From the cell containing the given text, extract its center point as [x, y] coordinate. 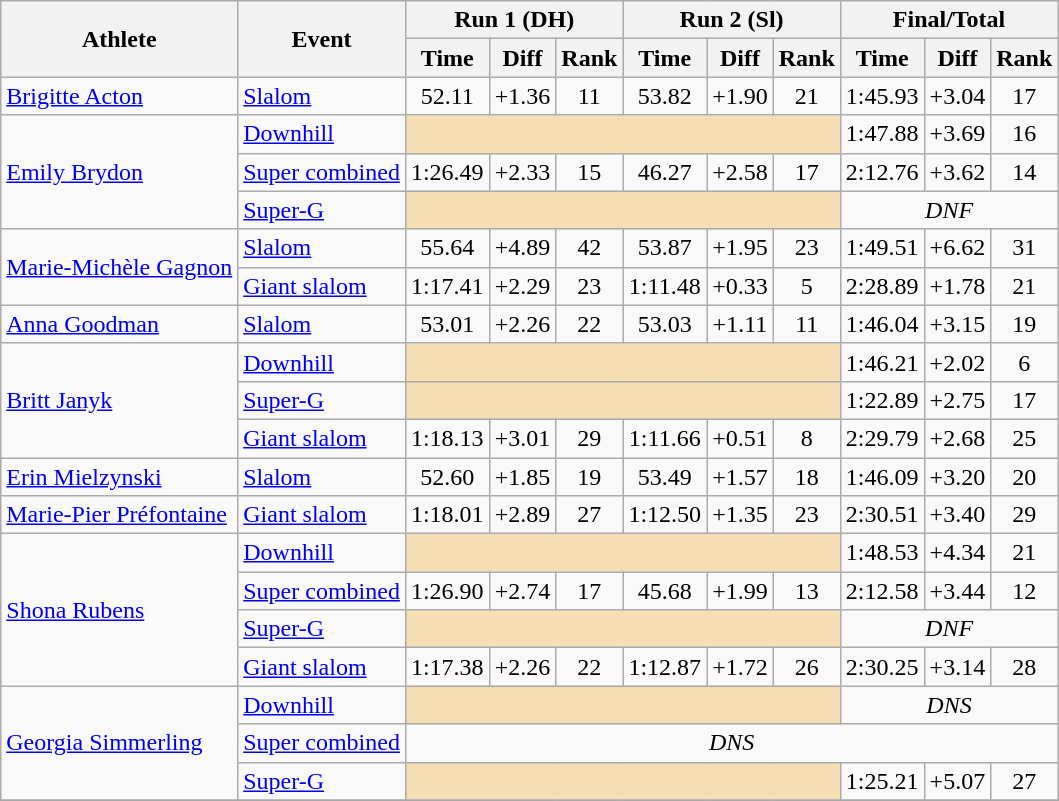
12 [1024, 591]
+3.62 [958, 172]
+1.57 [740, 477]
+2.74 [522, 591]
6 [1024, 362]
1:46.04 [882, 324]
Athlete [120, 39]
+1.36 [522, 96]
52.60 [447, 477]
Anna Goodman [120, 324]
+1.35 [740, 515]
Run 2 (Sl) [732, 20]
42 [590, 248]
+2.89 [522, 515]
46.27 [665, 172]
1:26.49 [447, 172]
Emily Brydon [120, 172]
1:18.13 [447, 438]
+2.68 [958, 438]
+2.29 [522, 286]
+3.01 [522, 438]
+4.89 [522, 248]
+5.07 [958, 781]
+1.72 [740, 667]
+3.14 [958, 667]
1:18.01 [447, 515]
Marie-Michèle Gagnon [120, 267]
55.64 [447, 248]
+3.04 [958, 96]
1:22.89 [882, 400]
+1.85 [522, 477]
1:17.41 [447, 286]
45.68 [665, 591]
28 [1024, 667]
+3.40 [958, 515]
2:30.51 [882, 515]
25 [1024, 438]
+1.11 [740, 324]
+2.33 [522, 172]
+4.34 [958, 553]
Final/Total [948, 20]
15 [590, 172]
+3.69 [958, 134]
+1.90 [740, 96]
53.01 [447, 324]
1:46.21 [882, 362]
31 [1024, 248]
1:12.87 [665, 667]
1:47.88 [882, 134]
52.11 [447, 96]
1:11.66 [665, 438]
1:48.53 [882, 553]
1:17.38 [447, 667]
+1.95 [740, 248]
1:12.50 [665, 515]
14 [1024, 172]
2:30.25 [882, 667]
2:28.89 [882, 286]
+2.58 [740, 172]
+2.75 [958, 400]
Brigitte Acton [120, 96]
+1.78 [958, 286]
+3.15 [958, 324]
Run 1 (DH) [514, 20]
Shona Rubens [120, 610]
53.82 [665, 96]
20 [1024, 477]
+0.51 [740, 438]
16 [1024, 134]
Georgia Simmerling [120, 743]
8 [806, 438]
+3.20 [958, 477]
+6.62 [958, 248]
1:11.48 [665, 286]
1:46.09 [882, 477]
53.03 [665, 324]
Britt Janyk [120, 400]
53.87 [665, 248]
+2.02 [958, 362]
Erin Mielzynski [120, 477]
1:25.21 [882, 781]
+0.33 [740, 286]
Marie-Pier Préfontaine [120, 515]
2:29.79 [882, 438]
2:12.76 [882, 172]
18 [806, 477]
26 [806, 667]
+3.44 [958, 591]
13 [806, 591]
1:49.51 [882, 248]
Event [322, 39]
+1.99 [740, 591]
1:45.93 [882, 96]
53.49 [665, 477]
2:12.58 [882, 591]
1:26.90 [447, 591]
5 [806, 286]
